Search for the cell housing the specified text and yield its (X, Y) center coordinate. 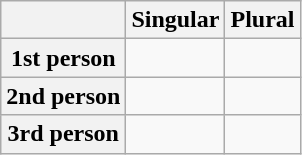
3rd person (64, 134)
2nd person (64, 96)
1st person (64, 58)
Singular (176, 20)
Plural (262, 20)
